Locate the cell with the specified text and output its (X, Y) center coordinate. 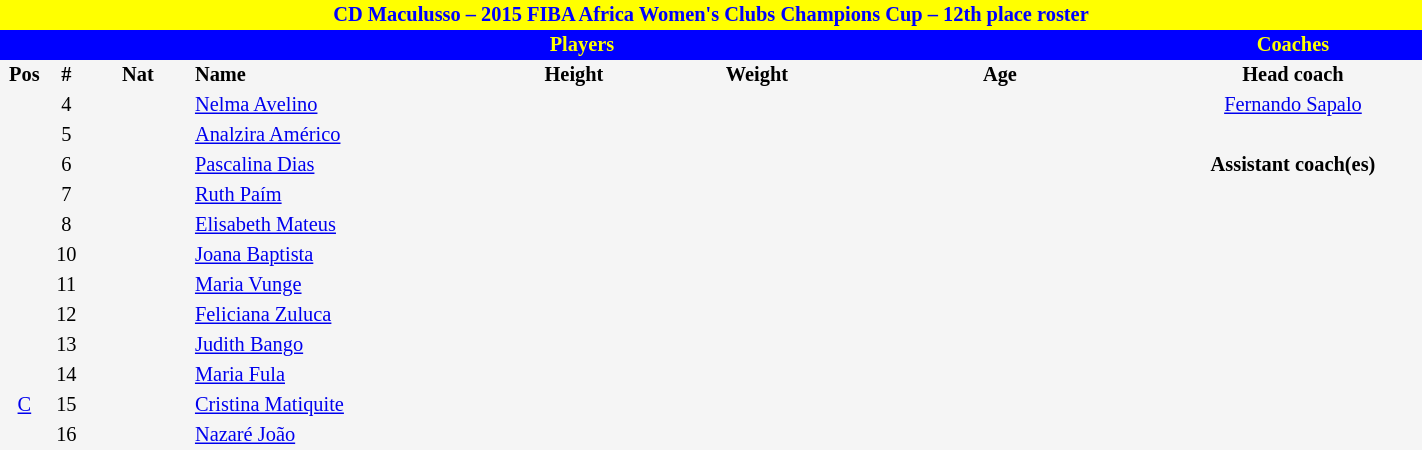
Assistant coach(es) (1293, 165)
Analzira Américo (331, 135)
Name (331, 75)
Height (574, 75)
Head coach (1293, 75)
14 (66, 375)
Judith Bango (331, 345)
Ruth Paím (331, 195)
8 (66, 225)
Pos (24, 75)
Age (1000, 75)
Nelma Avelino (331, 105)
Nazaré João (331, 435)
6 (66, 165)
Pascalina Dias (331, 165)
Cristina Matiquite (331, 405)
Fernando Sapalo (1293, 105)
Nat (138, 75)
CD Maculusso – 2015 FIBA Africa Women's Clubs Champions Cup – 12th place roster (711, 15)
Weight (757, 75)
15 (66, 405)
13 (66, 345)
Players (582, 45)
Maria Fula (331, 375)
5 (66, 135)
Elisabeth Mateus (331, 225)
4 (66, 105)
16 (66, 435)
Joana Baptista (331, 255)
# (66, 75)
7 (66, 195)
Coaches (1293, 45)
Maria Vunge (331, 285)
10 (66, 255)
11 (66, 285)
12 (66, 315)
C (24, 405)
Feliciana Zuluca (331, 315)
